Scan for the cell matching the given text and deliver its (x, y) coordinate at center. 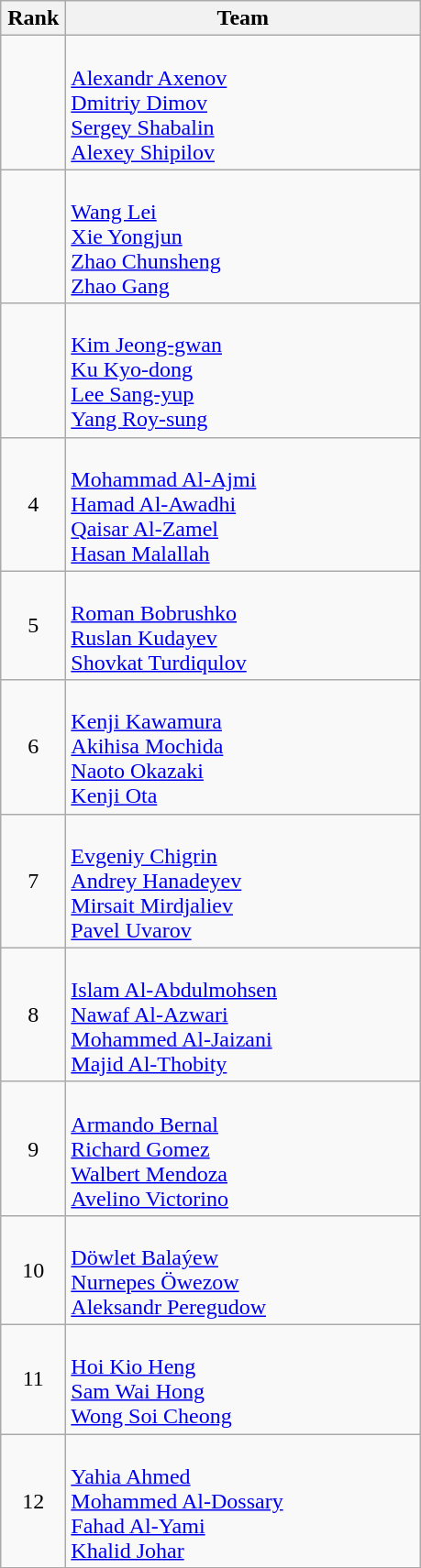
10 (33, 1270)
7 (33, 881)
Alexandr AxenovDmitriy DimovSergey ShabalinAlexey Shipilov (243, 103)
Kim Jeong-gwanKu Kyo-dongLee Sang-yupYang Roy-sung (243, 370)
Team (243, 18)
12 (33, 1500)
Wang LeiXie YongjunZhao ChunshengZhao Gang (243, 236)
Roman BobrushkoRuslan KudayevShovkat Turdiqulov (243, 625)
Armando BernalRichard GomezWalbert MendozaAvelino Victorino (243, 1148)
9 (33, 1148)
11 (33, 1378)
6 (33, 747)
Hoi Kio HengSam Wai HongWong Soi Cheong (243, 1378)
Döwlet BalaýewNurnepes ÖwezowAleksandr Peregudow (243, 1270)
8 (33, 1014)
Yahia AhmedMohammed Al-DossaryFahad Al-YamiKhalid Johar (243, 1500)
4 (33, 504)
Kenji KawamuraAkihisa MochidaNaoto OkazakiKenji Ota (243, 747)
Rank (33, 18)
Evgeniy ChigrinAndrey HanadeyevMirsait MirdjalievPavel Uvarov (243, 881)
Islam Al-AbdulmohsenNawaf Al-AzwariMohammed Al-JaizaniMajid Al-Thobity (243, 1014)
5 (33, 625)
Mohammad Al-AjmiHamad Al-AwadhiQaisar Al-ZamelHasan Malallah (243, 504)
